Pinpoint the cell where the given text exists, returning its (X, Y) midpoint coordinate. 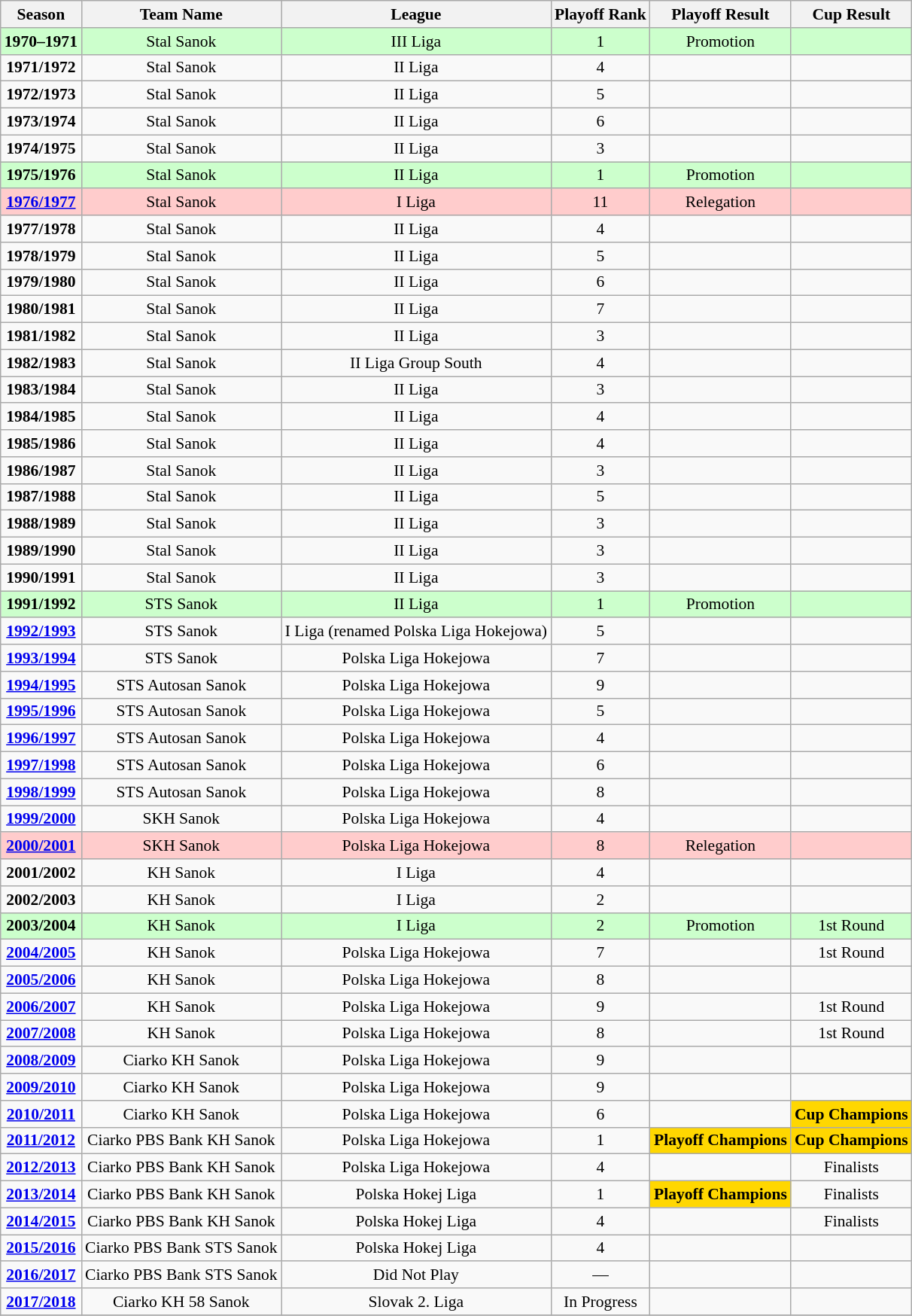
II Liga Group South (416, 363)
11 (600, 203)
2008/2009 (41, 1061)
1992/1993 (41, 632)
1984/1985 (41, 417)
1986/1987 (41, 471)
1980/1981 (41, 309)
League (416, 14)
2009/2010 (41, 1087)
2015/2016 (41, 1248)
1979/1980 (41, 282)
1976/1977 (41, 203)
1978/1979 (41, 256)
1987/1988 (41, 497)
Playoff Rank (600, 14)
1972/1973 (41, 95)
— (600, 1275)
1975/1976 (41, 175)
2003/2004 (41, 926)
1982/1983 (41, 363)
1974/1975 (41, 148)
1994/1995 (41, 685)
2011/2012 (41, 1141)
Cup Result (852, 14)
2007/2008 (41, 1034)
1988/1989 (41, 524)
Slovak 2. Liga (416, 1302)
2002/2003 (41, 900)
Team Name (181, 14)
1990/1991 (41, 577)
2001/2002 (41, 873)
Ciarko KH 58 Sanok (181, 1302)
III Liga (416, 41)
2005/2006 (41, 980)
2014/2015 (41, 1221)
2000/2001 (41, 846)
1996/1997 (41, 739)
2017/2018 (41, 1302)
I Liga (renamed Polska Liga Hokejowa) (416, 632)
1999/2000 (41, 819)
1989/1990 (41, 551)
Did Not Play (416, 1275)
1977/1978 (41, 229)
1998/1999 (41, 792)
1973/1974 (41, 122)
1971/1972 (41, 68)
In Progress (600, 1302)
2016/2017 (41, 1275)
Season (41, 14)
1995/1996 (41, 711)
2004/2005 (41, 953)
1985/1986 (41, 443)
Playoff Result (721, 14)
1993/1994 (41, 658)
1991/1992 (41, 605)
2013/2014 (41, 1195)
2010/2011 (41, 1114)
2006/2007 (41, 1007)
1997/1998 (41, 766)
1983/1984 (41, 390)
1970–1971 (41, 41)
2012/2013 (41, 1168)
1981/1982 (41, 337)
